Output the [x, y] coordinate of the center of the cell containing the given text.  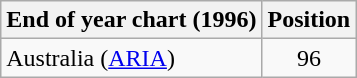
Australia (ARIA) [132, 58]
Position [309, 20]
96 [309, 58]
End of year chart (1996) [132, 20]
